Determine the (X, Y) coordinate at the center of the cell enclosing the given text.  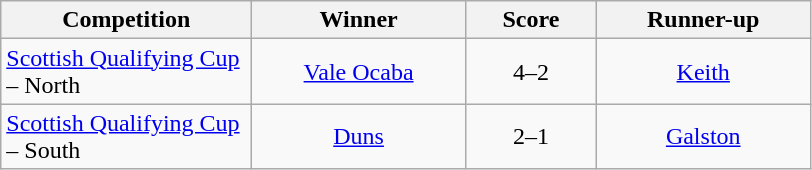
Galston (703, 136)
Scottish Qualifying Cup – North (126, 72)
2–1 (530, 136)
Vale Ocaba (359, 72)
Duns (359, 136)
Competition (126, 20)
4–2 (530, 72)
Runner-up (703, 20)
Score (530, 20)
Winner (359, 20)
Keith (703, 72)
Scottish Qualifying Cup – South (126, 136)
